Output the (x, y) coordinate of the center of the cell containing the given text.  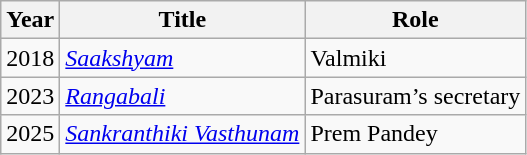
Role (416, 20)
Title (182, 20)
Sankranthiki Vasthunam (182, 134)
Rangabali (182, 96)
2025 (30, 134)
Year (30, 20)
Parasuram’s secretary (416, 96)
2023 (30, 96)
Valmiki (416, 58)
Prem Pandey (416, 134)
2018 (30, 58)
Saakshyam (182, 58)
